Pinpoint the cell where the given text exists, returning its [x, y] midpoint coordinate. 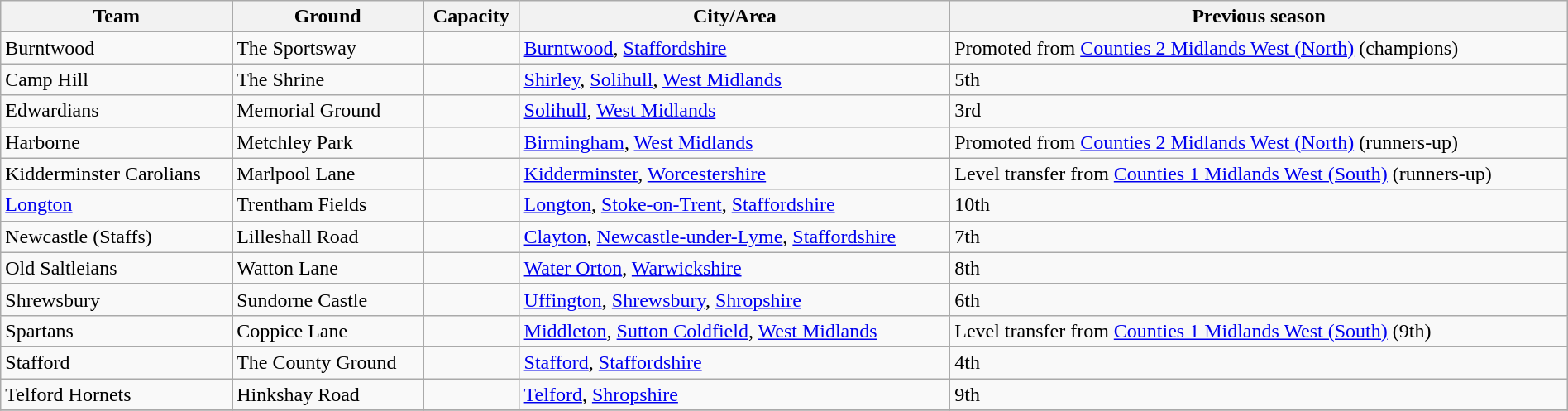
Stafford, Staffordshire [734, 362]
Team [117, 17]
Burntwood, Staffordshire [734, 48]
Marlpool Lane [327, 174]
8th [1259, 268]
Longton [117, 205]
Telford, Shropshire [734, 394]
Camp Hill [117, 79]
Kidderminster, Worcestershire [734, 174]
Lilleshall Road [327, 237]
Coppice Lane [327, 331]
Metchley Park [327, 142]
Newcastle (Staffs) [117, 237]
Water Orton, Warwickshire [734, 268]
7th [1259, 237]
Harborne [117, 142]
Level transfer from Counties 1 Midlands West (South) (runners-up) [1259, 174]
3rd [1259, 111]
Longton, Stoke-on-Trent, Staffordshire [734, 205]
Hinkshay Road [327, 394]
Level transfer from Counties 1 Midlands West (South) (9th) [1259, 331]
The Sportsway [327, 48]
Solihull, West Midlands [734, 111]
Watton Lane [327, 268]
6th [1259, 299]
Capacity [471, 17]
Middleton, Sutton Coldfield, West Midlands [734, 331]
City/Area [734, 17]
Spartans [117, 331]
Memorial Ground [327, 111]
Edwardians [117, 111]
Uffington, Shrewsbury, Shropshire [734, 299]
Promoted from Counties 2 Midlands West (North) (champions) [1259, 48]
9th [1259, 394]
Birmingham, West Midlands [734, 142]
Clayton, Newcastle-under-Lyme, Staffordshire [734, 237]
Ground [327, 17]
Telford Hornets [117, 394]
Shrewsbury [117, 299]
10th [1259, 205]
Kidderminster Carolians [117, 174]
Burntwood [117, 48]
The County Ground [327, 362]
4th [1259, 362]
Stafford [117, 362]
Promoted from Counties 2 Midlands West (North) (runners-up) [1259, 142]
5th [1259, 79]
Trentham Fields [327, 205]
The Shrine [327, 79]
Old Saltleians [117, 268]
Sundorne Castle [327, 299]
Shirley, Solihull, West Midlands [734, 79]
Previous season [1259, 17]
